Determine the (x, y) coordinate at the center of the cell enclosing the given text.  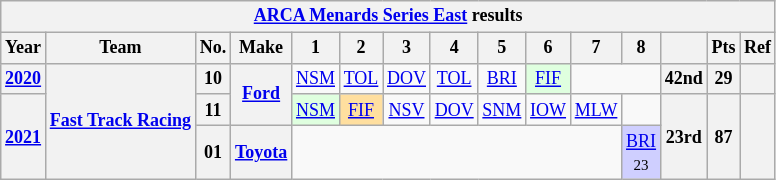
29 (724, 78)
3 (407, 48)
Toyota (262, 152)
10 (212, 78)
2021 (24, 136)
01 (212, 152)
BRI (502, 78)
Ford (262, 94)
5 (502, 48)
Pts (724, 48)
BRI23 (642, 152)
8 (642, 48)
1 (316, 48)
IOW (548, 110)
Year (24, 48)
4 (454, 48)
Make (262, 48)
2020 (24, 78)
42nd (684, 78)
11 (212, 110)
MLW (596, 110)
No. (212, 48)
6 (548, 48)
ARCA Menards Series East results (388, 16)
Fast Track Racing (120, 121)
Team (120, 48)
SNM (502, 110)
2 (360, 48)
87 (724, 136)
NSV (407, 110)
7 (596, 48)
Ref (758, 48)
23rd (684, 136)
